Extract the (x, y) coordinate from the center of the cell holding the provided text.  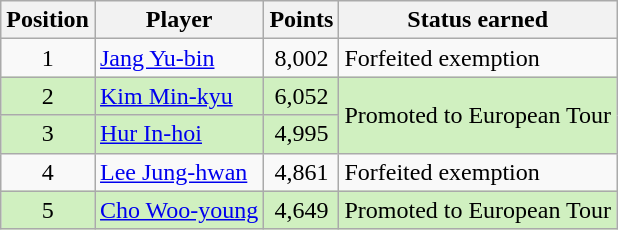
Lee Jung-hwan (178, 172)
6,052 (302, 96)
4,861 (302, 172)
Position (48, 20)
2 (48, 96)
Kim Min-kyu (178, 96)
Points (302, 20)
8,002 (302, 58)
Status earned (478, 20)
5 (48, 210)
3 (48, 134)
1 (48, 58)
4 (48, 172)
4,995 (302, 134)
Jang Yu-bin (178, 58)
Hur In-hoi (178, 134)
Cho Woo-young (178, 210)
Player (178, 20)
4,649 (302, 210)
